Output the (X, Y) coordinate of the center of the cell containing the given text.  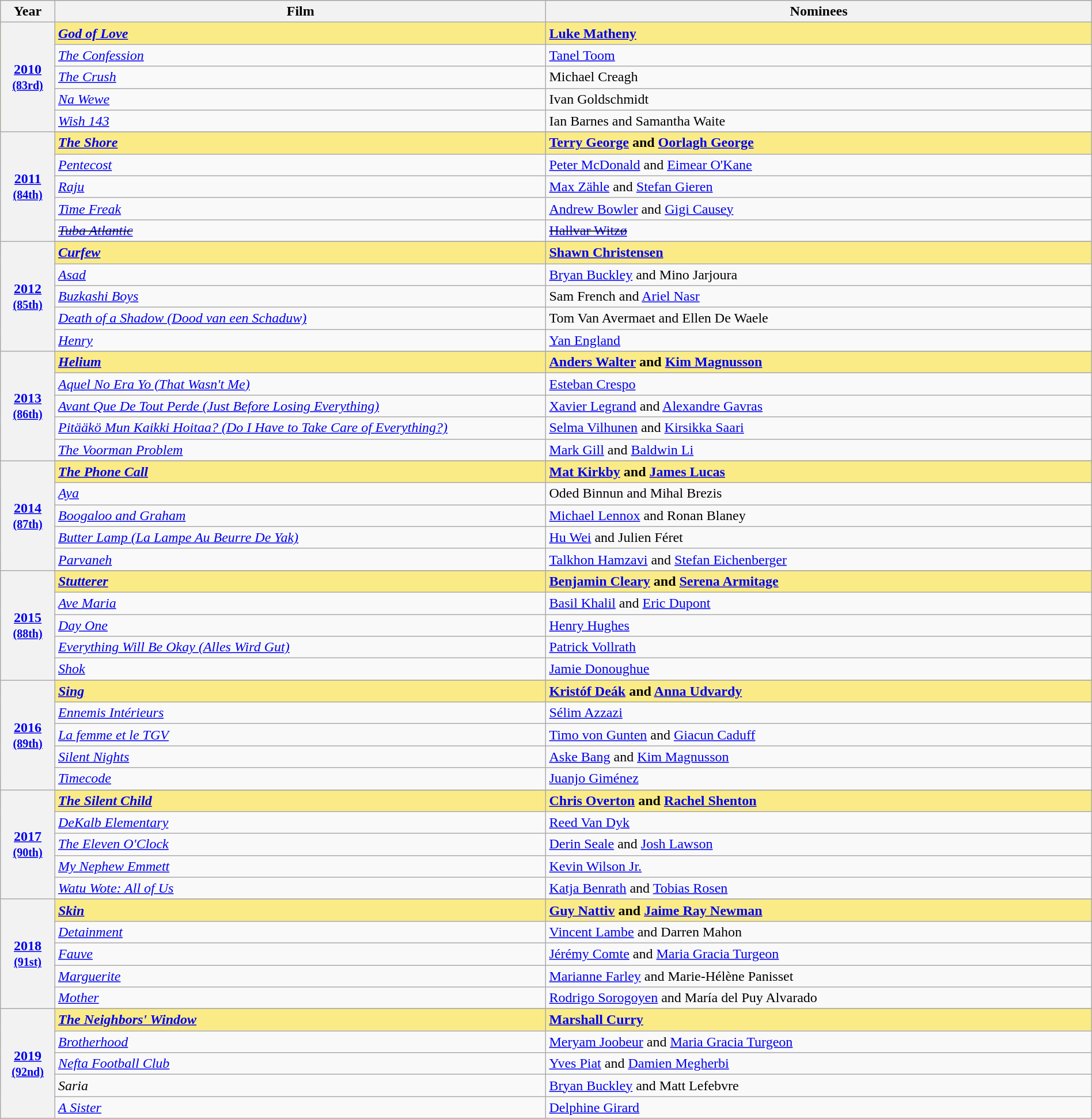
Nominees (819, 12)
Avant Que De Tout Perde (Just Before Losing Everything) (301, 406)
Max Zähle and Stefan Gieren (819, 187)
Na Wewe (301, 99)
Wish 143 (301, 121)
Oded Binnun and Mihal Brezis (819, 494)
2019 (92nd) (28, 1064)
Anders Walter and Kim Magnusson (819, 362)
Esteban Crespo (819, 384)
Shawn Christensen (819, 252)
Butter Lamp (La Lampe Au Beurre De Yak) (301, 537)
Aya (301, 494)
Hallvar Witzø (819, 230)
Mark Gill and Baldwin Li (819, 450)
Kevin Wilson Jr. (819, 866)
The Confession (301, 55)
Talkhon Hamzavi and Stefan Eichenberger (819, 559)
2016(89th) (28, 735)
Shok (301, 669)
Aquel No Era Yo (That Wasn't Me) (301, 384)
2014(87th) (28, 515)
Fauve (301, 954)
Michael Creagh (819, 77)
Silent Nights (301, 757)
Selma Vilhunen and Kirsikka Saari (819, 428)
The Silent Child (301, 801)
Hu Wei and Julien Féret (819, 537)
Sélim Azzazi (819, 713)
Film (301, 12)
Death of a Shadow (Dood van een Schaduw) (301, 318)
The Voorman Problem (301, 450)
Aske Bang and Kim Magnusson (819, 757)
Kristóf Deák and Anna Udvardy (819, 691)
Jamie Donoughue (819, 669)
Bryan Buckley and Mino Jarjoura (819, 275)
Ian Barnes and Samantha Waite (819, 121)
Brotherhood (301, 1042)
Terry George and Oorlagh George (819, 143)
The Phone Call (301, 472)
Ivan Goldschmidt (819, 99)
2011(84th) (28, 187)
Delphine Girard (819, 1107)
Andrew Bowler and Gigi Causey (819, 208)
The Eleven O'Clock (301, 844)
Raju (301, 187)
The Crush (301, 77)
Pentecost (301, 165)
Michael Lennox and Ronan Blaney (819, 515)
Tom Van Avermaet and Ellen De Waele (819, 318)
Henry (301, 340)
Time Freak (301, 208)
2017(90th) (28, 844)
Curfew (301, 252)
Bryan Buckley and Matt Lefebvre (819, 1086)
La femme et le TGV (301, 735)
Tanel Toom (819, 55)
Benjamin Cleary and Serena Armitage (819, 581)
Sam French and Ariel Nasr (819, 297)
Asad (301, 275)
2010(83rd) (28, 77)
Derin Seale and Josh Lawson (819, 844)
Saria (301, 1086)
2018(91st) (28, 954)
Helium (301, 362)
Everything Will Be Okay (Alles Wird Gut) (301, 647)
Sing (301, 691)
Stutterer (301, 581)
Boogaloo and Graham (301, 515)
Parvaneh (301, 559)
Ave Maria (301, 603)
DeKalb Elementary (301, 822)
Tuba Atlantic (301, 230)
Marianne Farley and Marie-Hélène Panisset (819, 976)
Mother (301, 998)
Patrick Vollrath (819, 647)
The Neighbors' Window (301, 1020)
Ennemis Intérieurs (301, 713)
2015(88th) (28, 625)
Basil Khalil and Eric Dupont (819, 603)
Jérémy Comte and Maria Gracia Turgeon (819, 954)
A Sister (301, 1107)
Meryam Joobeur and Maria Gracia Turgeon (819, 1042)
2012(85th) (28, 296)
Guy Nattiv and Jaime Ray Newman (819, 910)
Day One (301, 625)
Watu Wote: All of Us (301, 888)
Xavier Legrand and Alexandre Gavras (819, 406)
Timo von Gunten and Giacun Caduff (819, 735)
Katja Benrath and Tobias Rosen (819, 888)
Year (28, 12)
Reed Van Dyk (819, 822)
Detainment (301, 932)
Pitääkö Mun Kaikki Hoitaa? (Do I Have to Take Care of Everything?) (301, 428)
Peter McDonald and Eimear O'Kane (819, 165)
Timecode (301, 779)
My Nephew Emmett (301, 866)
2013(86th) (28, 406)
Yves Piat and Damien Megherbi (819, 1064)
Marguerite (301, 976)
Juanjo Giménez (819, 779)
God of Love (301, 33)
Nefta Football Club (301, 1064)
Henry Hughes (819, 625)
The Shore (301, 143)
Yan England (819, 340)
Mat Kirkby and James Lucas (819, 472)
Chris Overton and Rachel Shenton (819, 801)
Marshall Curry (819, 1020)
Skin (301, 910)
Rodrigo Sorogoyen and María del Puy Alvarado (819, 998)
Buzkashi Boys (301, 297)
Luke Matheny (819, 33)
Vincent Lambe and Darren Mahon (819, 932)
